Find where the given text appears and provide that cell's center as [X, Y] coordinate. 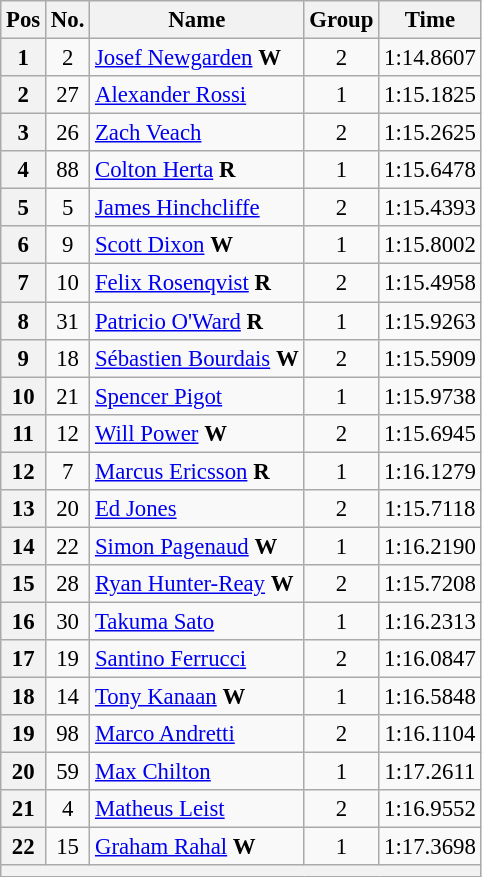
Marcus Ericsson R [197, 471]
6 [24, 245]
James Hinchcliffe [197, 208]
1:16.2190 [430, 546]
13 [24, 509]
1:15.7118 [430, 509]
Tony Kanaan W [197, 697]
1:16.2313 [430, 621]
17 [24, 659]
3 [24, 133]
16 [24, 621]
Will Power W [197, 433]
1:15.1825 [430, 95]
30 [68, 621]
Josef Newgarden W [197, 58]
Colton Herta R [197, 170]
1:17.3698 [430, 847]
1:15.7208 [430, 584]
Marco Andretti [197, 734]
Simon Pagenaud W [197, 546]
1:15.6478 [430, 170]
Alexander Rossi [197, 95]
1:15.8002 [430, 245]
Pos [24, 20]
28 [68, 584]
Ryan Hunter-Reay W [197, 584]
1:15.5909 [430, 358]
No. [68, 20]
27 [68, 95]
Santino Ferrucci [197, 659]
1:16.5848 [430, 697]
1:15.2625 [430, 133]
Time [430, 20]
1:16.0847 [430, 659]
31 [68, 321]
Patricio O'Ward R [197, 321]
Sébastien Bourdais W [197, 358]
Scott Dixon W [197, 245]
11 [24, 433]
1:15.6945 [430, 433]
Name [197, 20]
1:15.4958 [430, 283]
1:16.1279 [430, 471]
Felix Rosenqvist R [197, 283]
1:17.2611 [430, 772]
88 [68, 170]
Max Chilton [197, 772]
1:16.9552 [430, 809]
1:14.8607 [430, 58]
1:15.9738 [430, 396]
Spencer Pigot [197, 396]
59 [68, 772]
1:15.9263 [430, 321]
1:15.4393 [430, 208]
Ed Jones [197, 509]
26 [68, 133]
8 [24, 321]
98 [68, 734]
Matheus Leist [197, 809]
1:16.1104 [430, 734]
Group [342, 20]
Graham Rahal W [197, 847]
Zach Veach [197, 133]
Takuma Sato [197, 621]
